Provide the (x, y) coordinate of the cell's center where the given text is located.  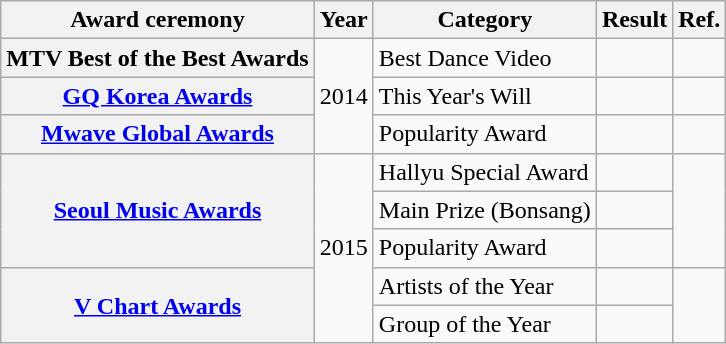
Mwave Global Awards (158, 134)
Best Dance Video (484, 58)
2014 (344, 96)
2015 (344, 248)
MTV Best of the Best Awards (158, 58)
Ref. (700, 20)
Seoul Music Awards (158, 210)
V Chart Awards (158, 305)
Award ceremony (158, 20)
Hallyu Special Award (484, 172)
Category (484, 20)
Main Prize (Bonsang) (484, 210)
Artists of the Year (484, 286)
GQ Korea Awards (158, 96)
This Year's Will (484, 96)
Year (344, 20)
Group of the Year (484, 324)
Result (634, 20)
